Search for the cell housing the specified text and yield its (x, y) center coordinate. 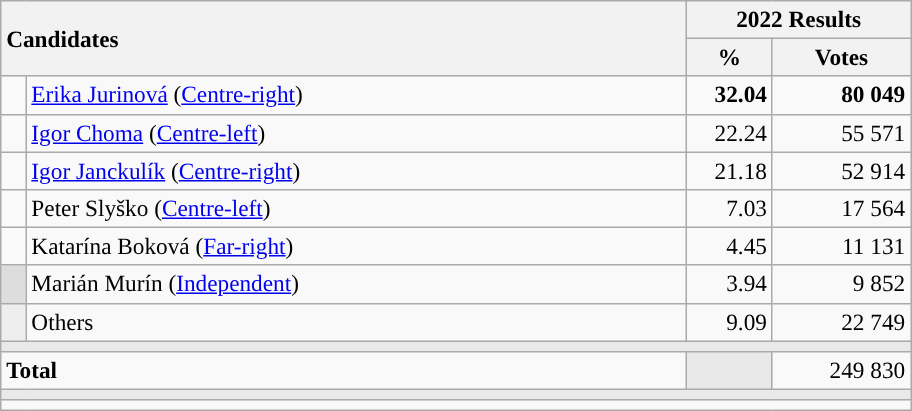
17 564 (841, 208)
% (730, 57)
Igor Choma (Centre-left) (356, 133)
22.24 (730, 133)
3.94 (730, 284)
52 914 (841, 170)
Total (344, 370)
4.45 (730, 246)
Katarína Boková (Far-right) (356, 246)
Others (356, 322)
2022 Results (799, 19)
9.09 (730, 322)
7.03 (730, 208)
55 571 (841, 133)
Erika Jurinová (Centre-right) (356, 95)
Marián Murín (Independent) (356, 284)
9 852 (841, 284)
80 049 (841, 95)
32.04 (730, 95)
249 830 (841, 370)
21.18 (730, 170)
Peter Slyško (Centre-left) (356, 208)
11 131 (841, 246)
Candidates (344, 38)
Igor Janckulík (Centre-right) (356, 170)
22 749 (841, 322)
Votes (841, 57)
